Return the [x, y] coordinate for the center point of the cell that contains the specified text.  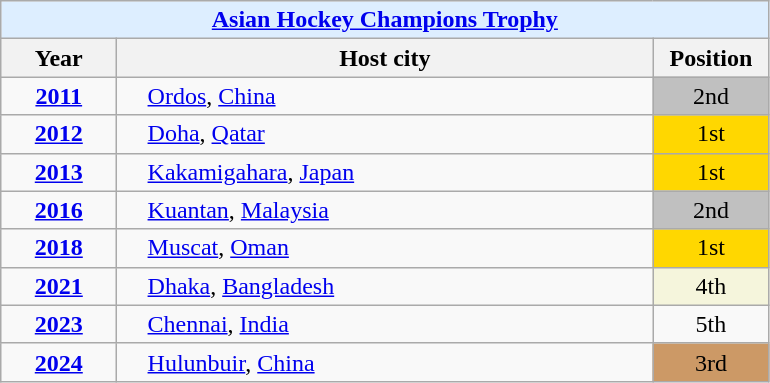
2012 [59, 134]
Host city [385, 58]
Doha, Qatar [385, 134]
Kuantan, Malaysia [385, 210]
3rd [711, 362]
2024 [59, 362]
2021 [59, 286]
Dhaka, Bangladesh [385, 286]
Year [59, 58]
5th [711, 324]
Asian Hockey Champions Trophy [385, 20]
Muscat, Oman [385, 248]
2016 [59, 210]
Chennai, India [385, 324]
2011 [59, 96]
2013 [59, 172]
Hulunbuir, China [385, 362]
Ordos, China [385, 96]
2023 [59, 324]
4th [711, 286]
Kakamigahara, Japan [385, 172]
Position [711, 58]
2018 [59, 248]
